Provide the [x, y] coordinate of the cell's center where the given text is located.  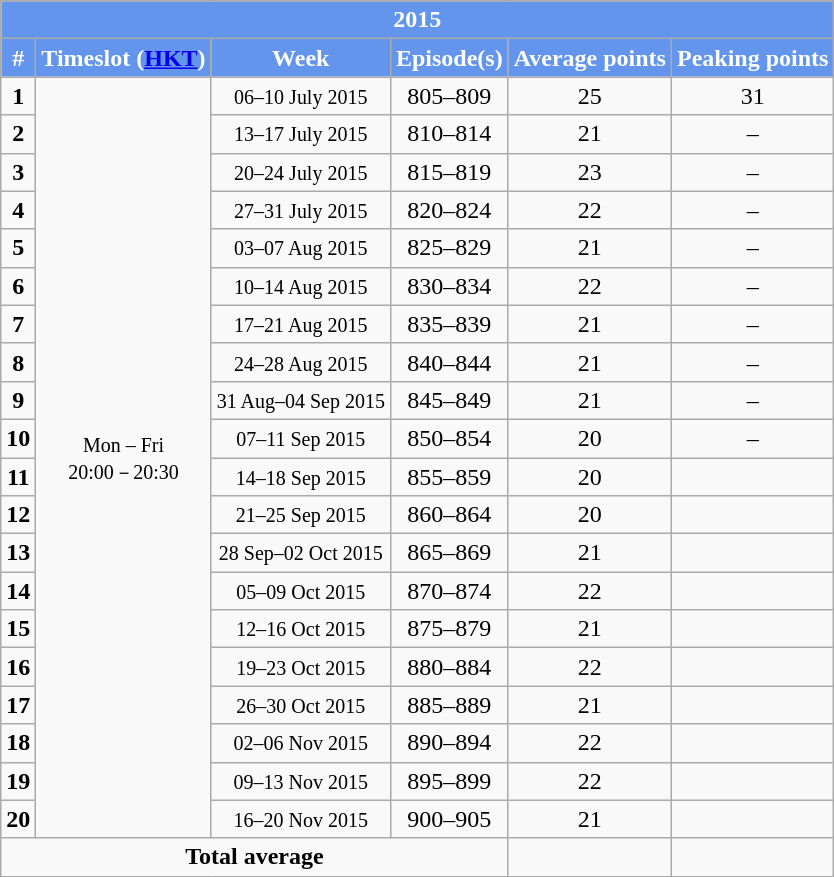
835–839 [449, 324]
830–834 [449, 286]
820–824 [449, 210]
16–20 Nov 2015 [300, 819]
865–869 [449, 553]
805–809 [449, 96]
875–879 [449, 629]
11 [18, 477]
8 [18, 362]
Average points [590, 58]
900–905 [449, 819]
Week [300, 58]
07–11 Sep 2015 [300, 438]
855–859 [449, 477]
890–894 [449, 743]
870–874 [449, 591]
18 [18, 743]
4 [18, 210]
2015 [418, 20]
05–09 Oct 2015 [300, 591]
10 [18, 438]
Episode(s) [449, 58]
24–28 Aug 2015 [300, 362]
10–14 Aug 2015 [300, 286]
7 [18, 324]
880–884 [449, 667]
Total average [254, 857]
815–819 [449, 172]
02–06 Nov 2015 [300, 743]
26–30 Oct 2015 [300, 705]
17–21 Aug 2015 [300, 324]
15 [18, 629]
12–16 Oct 2015 [300, 629]
840–844 [449, 362]
19–23 Oct 2015 [300, 667]
Peaking points [752, 58]
21–25 Sep 2015 [300, 515]
14–18 Sep 2015 [300, 477]
06–10 July 2015 [300, 96]
5 [18, 248]
28 Sep–02 Oct 2015 [300, 553]
09–13 Nov 2015 [300, 781]
895–899 [449, 781]
850–854 [449, 438]
13–17 July 2015 [300, 134]
19 [18, 781]
23 [590, 172]
27–31 July 2015 [300, 210]
25 [590, 96]
810–814 [449, 134]
Mon – Fri20:00－20:30 [124, 458]
13 [18, 553]
31 [752, 96]
16 [18, 667]
17 [18, 705]
885–889 [449, 705]
03–07 Aug 2015 [300, 248]
6 [18, 286]
12 [18, 515]
2 [18, 134]
14 [18, 591]
9 [18, 400]
825–829 [449, 248]
20–24 July 2015 [300, 172]
# [18, 58]
Timeslot (HKT) [124, 58]
845–849 [449, 400]
1 [18, 96]
860–864 [449, 515]
3 [18, 172]
31 Aug–04 Sep 2015 [300, 400]
